Scan for the cell matching the given text and deliver its (X, Y) coordinate at center. 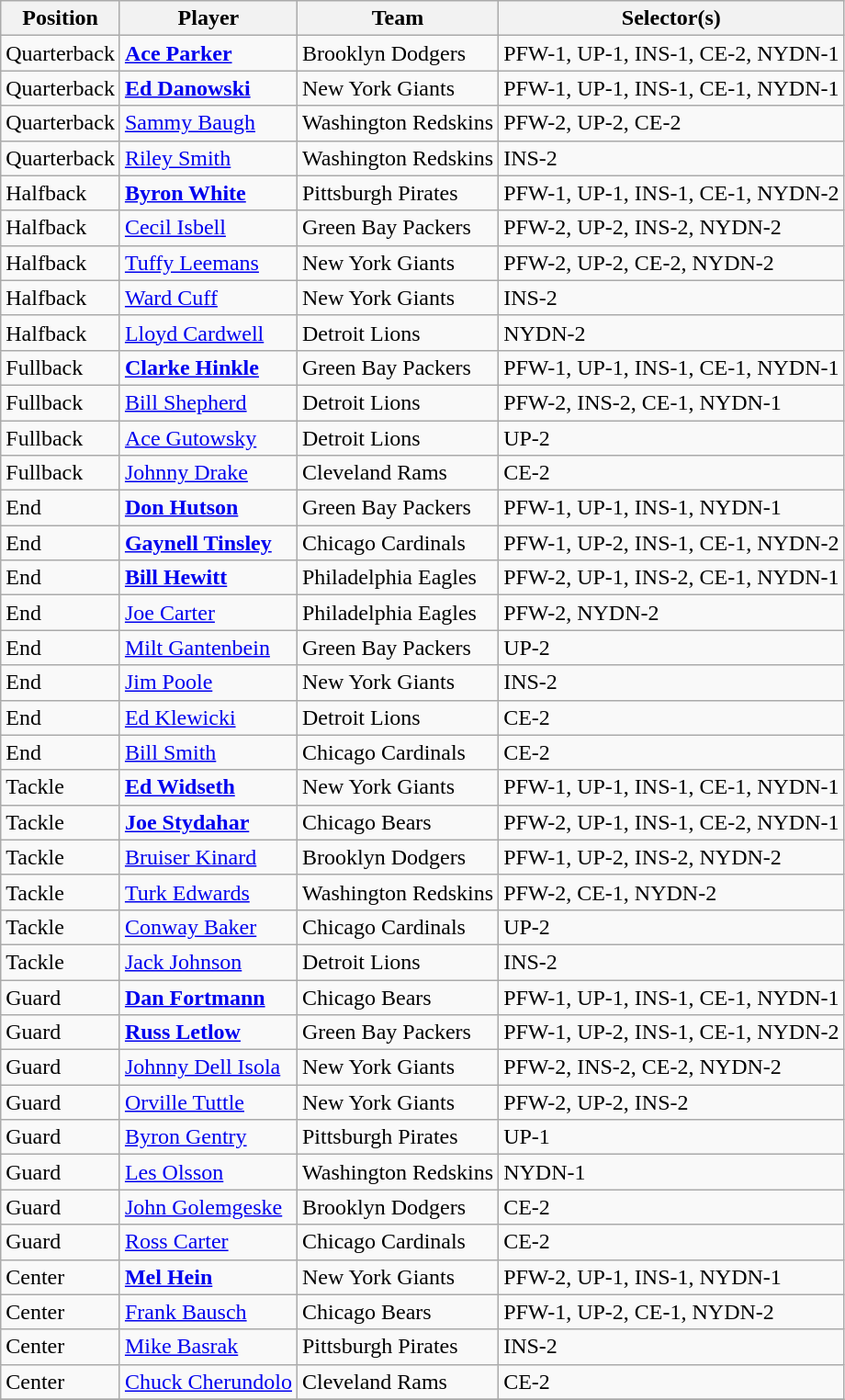
PFW-2, INS-2, CE-1, NYDN-1 (671, 402)
Ed Danowski (208, 88)
PFW-1, UP-1, INS-1, NYDN-1 (671, 508)
Position (61, 18)
Ross Carter (208, 1242)
Bruiser Kinard (208, 857)
Lloyd Cardwell (208, 333)
PFW-2, CE-1, NYDN-2 (671, 892)
Orville Tuttle (208, 1102)
Ed Klewicki (208, 717)
Selector(s) (671, 18)
Ed Widseth (208, 787)
Team (397, 18)
Bill Shepherd (208, 402)
Byron White (208, 193)
Clarke Hinkle (208, 367)
Ace Gutowsky (208, 438)
Turk Edwards (208, 892)
PFW-1, UP-1, INS-1, CE-1, NYDN-2 (671, 193)
PFW-1, UP-1, INS-1, CE-2, NYDN-1 (671, 53)
PFW-2, INS-2, CE-2, NYDN-2 (671, 1067)
Frank Bausch (208, 1312)
PFW-2, UP-1, INS-2, CE-1, NYDN-1 (671, 578)
PFW-2, UP-2, CE-2 (671, 123)
Tuffy Leemans (208, 263)
UP-1 (671, 1137)
PFW-2, UP-1, INS-1, CE-2, NYDN-1 (671, 822)
Mike Basrak (208, 1347)
Byron Gentry (208, 1137)
NYDN-1 (671, 1172)
Conway Baker (208, 927)
Ace Parker (208, 53)
NYDN-2 (671, 333)
Sammy Baugh (208, 123)
PFW-2, UP-2, CE-2, NYDN-2 (671, 263)
Jim Poole (208, 683)
Don Hutson (208, 508)
Mel Hein (208, 1277)
Jack Johnson (208, 962)
Johnny Dell Isola (208, 1067)
PFW-2, UP-2, INS-2, NYDN-2 (671, 228)
PFW-2, UP-1, INS-1, NYDN-1 (671, 1277)
Riley Smith (208, 158)
Chuck Cherundolo (208, 1382)
Joe Carter (208, 613)
Joe Stydahar (208, 822)
Bill Hewitt (208, 578)
Bill Smith (208, 752)
Ward Cuff (208, 298)
Russ Letlow (208, 1033)
Les Olsson (208, 1172)
PFW-2, UP-2, INS-2 (671, 1102)
Dan Fortmann (208, 997)
PFW-1, UP-2, CE-1, NYDN-2 (671, 1312)
Player (208, 18)
Milt Gantenbein (208, 648)
Gaynell Tinsley (208, 543)
Johnny Drake (208, 473)
PFW-2, NYDN-2 (671, 613)
John Golemgeske (208, 1207)
PFW-1, UP-2, INS-2, NYDN-2 (671, 857)
Cecil Isbell (208, 228)
